Determine the [x, y] coordinate at the center of the cell enclosing the given text.  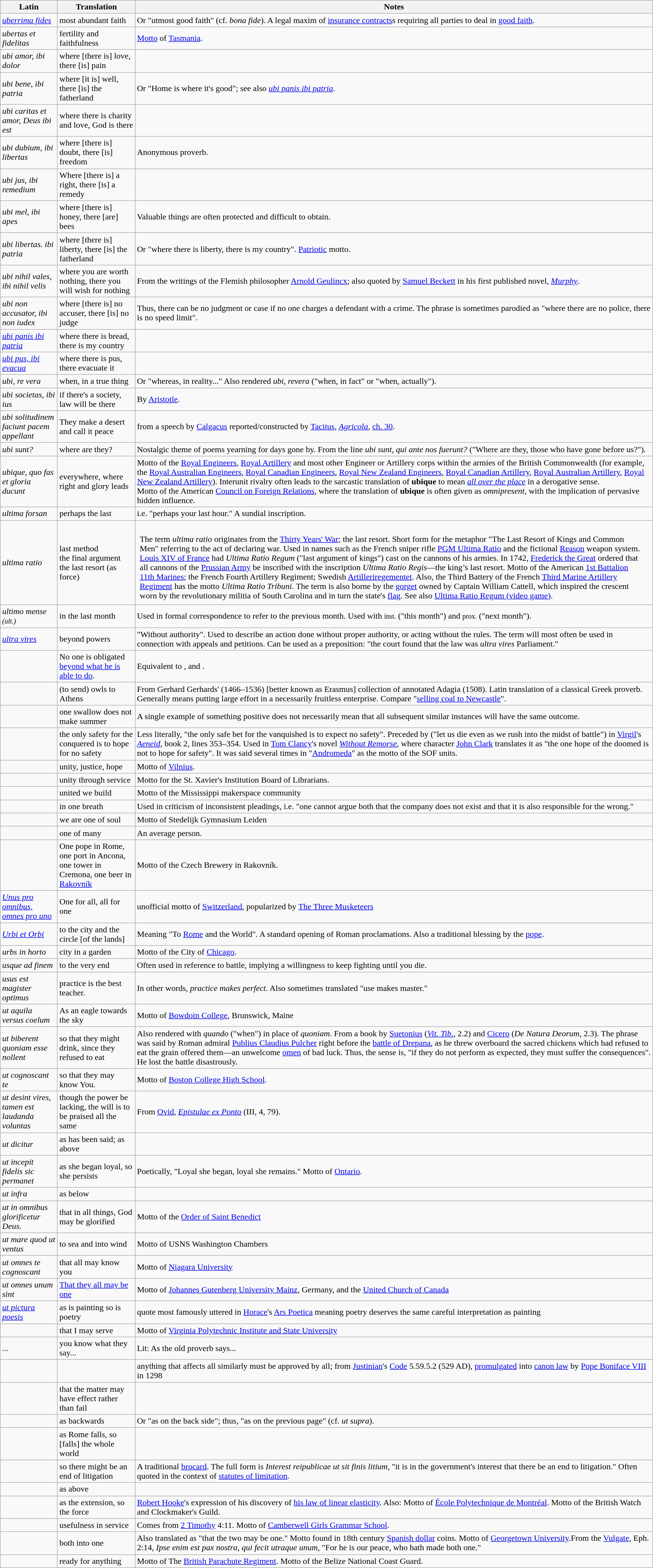
As an eagle towards the sky [96, 1015]
ubi, re vera [29, 381]
... [29, 1348]
in one breath [96, 806]
Equivalent to , and . [394, 666]
unity, justice, hope [96, 767]
Valuable things are often protected and difficult to obtain. [394, 217]
as has been said; as above [96, 1144]
where [there is] no accuser, there [is] no judge [96, 313]
Motto of USNS Washington Chambers [394, 1244]
ubi panis ibi patria [29, 341]
ubi bene, ibi patria [29, 88]
An average person. [394, 833]
we are one of soul [96, 820]
One pope in Rome, one port in Ancona, one tower in Cremona, one beer in Rakovník [96, 865]
ubi sunt? [29, 449]
Motto of Tasmania. [394, 38]
Poetically, "Loyal she began, loyal she remains." Motto of Ontario. [394, 1171]
city in a garden [96, 952]
unofficial motto of Switzerland, popularized by The Three Musketeers [394, 906]
you know what they say... [96, 1348]
Unus pro omnibus, omnes pro uno [29, 906]
ubi libertas. ibi patria [29, 249]
so there might be an end of litigation [96, 1471]
ubi mel, ibi apes [29, 217]
Nostalgic theme of poems yearning for days gone by. From the line ubi sunt, qui ante nos fuerunt? ("Where are they, those who have gone before us?"). [394, 449]
quote most famously uttered in Horace's Ars Poetica meaning poetry deserves the same careful interpretation as painting [394, 1312]
one of many [96, 833]
that in all things, God may be glorified [96, 1217]
Often used in reference to battle, implying a willingness to keep fighting until you die. [394, 965]
ubi pus, ibi evacua [29, 364]
where you are worth nothing, there you will wish for nothing [96, 281]
united we build [96, 793]
ut omnes unum sint [29, 1290]
ready for anything [96, 1561]
Translation [96, 7]
beyond powers [96, 639]
where [there is] doubt, there [is] freedom [96, 152]
ut omnes te cognoscant [29, 1267]
A single example of something positive does not necessarily mean that all subsequent similar instances will have the same outcome. [394, 717]
where [it is] well, there [is] the fatherland [96, 88]
so that they might drink, since they refused to eat [96, 1047]
so that they may know You. [96, 1080]
They make a desert and call it peace [96, 427]
From the writings of the Flemish philosopher Arnold Geulincx; also quoted by Samuel Beckett in his first published novel, Murphy. [394, 281]
ut desint vires, tamen est laudanda voluntas [29, 1112]
ubi jus, ibi remedium [29, 185]
when, in a true thing [96, 381]
Urbi et Orbi [29, 934]
to the city and the circle [of the lands] [96, 934]
ut infra [29, 1194]
everywhere, where right and glory leads [96, 481]
Motto of Stedelijk Gymnasium Leiden [394, 820]
ut pictura poesis [29, 1312]
No one is obligated beyond what he is able to do. [96, 666]
one swallow does not make summer [96, 717]
From Ovid, Epistulae ex Ponto (III, 4, 79). [394, 1112]
both into one [96, 1543]
usefulness in service [96, 1525]
Meaning "To Rome and the World". A standard opening of Roman proclamations. Also a traditional blessing by the pope. [394, 934]
Motto of Bowdoin College, Brunswick, Maine [394, 1015]
practice is the best teacher. [96, 988]
ubi dubium, ibi libertas [29, 152]
if there's a society, law will be there [96, 399]
ubi amor, ibi dolor [29, 61]
Motto of the City of Chicago. [394, 952]
Motto of Vilnius. [394, 767]
where there is bread, there is my country [96, 341]
In other words, practice makes perfect. Also sometimes translated "use makes master." [394, 988]
Motto for the St. Xavier's Institution Board of Librarians. [394, 780]
Lit: As the old proverb says... [394, 1348]
where [there is] honey, there [are] bees [96, 217]
Motto of Johannes Gutenberg University Mainz, Germany, and the United Church of Canada [394, 1290]
Motto of the Order of Saint Benedict [394, 1217]
uberrima fides [29, 20]
ubique, quo fas et gloria ducunt [29, 481]
urbs in horto [29, 952]
(to send) owls to Athens [96, 694]
ultima ratio [29, 562]
Or "as on the back side"; thus, "as on the previous page" (cf. ut supra). [394, 1421]
as above [96, 1489]
ubertas et fidelitas [29, 38]
usus est magister optimus [29, 988]
Or "Home is where it's good"; see also ubi panis ibi patria. [394, 88]
Where [there is] a right, there [is] a remedy [96, 185]
ut cognoscant te [29, 1080]
ut in omnibus glorificetur Deus. [29, 1217]
Anonymous proverb. [394, 152]
in the last month [96, 616]
ubi caritas et amor, Deus ibi est [29, 120]
ut mare quod ut ventus [29, 1244]
as Rome falls, so [falls] the whole world [96, 1444]
Motto of the Czech Brewery in Rakovník. [394, 865]
Used in formal correspondence to refer to the previous month. Used with inst. ("this month") and prox. ("next month"). [394, 616]
ut aquila versus coelum [29, 1015]
ubi non accusator, ibi non iudex [29, 313]
Notes [394, 7]
ut biberent quoniam esse nollent [29, 1047]
where [there is] love, there [is] pain [96, 61]
as below [96, 1194]
where are they? [96, 449]
ultimo mense (ult.) [29, 616]
to sea and into wind [96, 1244]
usque ad finem [29, 965]
ubi societas, ibi ius [29, 399]
last methodthe final argumentthe last resort (as force) [96, 562]
as is painting so is poetry [96, 1312]
Or "whereas, in reality..." Also rendered ubi, revera ("when, in fact" or "when, actually"). [394, 381]
perhaps the last [96, 514]
Motto of The British Parachute Regiment. Motto of the Belize National Coast Guard. [394, 1561]
most abundant faith [96, 20]
that all may know you [96, 1267]
that I may serve [96, 1330]
Motto of Virginia Polytechnic Institute and State University [394, 1330]
Or "where there is liberty, there is my country". Patriotic motto. [394, 249]
that the matter may have effect rather than fail [96, 1398]
ut dicitur [29, 1144]
Motto of Boston College High School. [394, 1080]
as backwards [96, 1421]
fertility and faithfulness [96, 38]
Motto of the Mississippi makerspace community [394, 793]
ut incepit fidelis sic permanet [29, 1171]
from a speech by Calgacus reported/constructed by Tacitus, Agricola, ch. 30. [394, 427]
where [there is] liberty, there [is] the fatherland [96, 249]
though the power be lacking, the will is to be praised all the same [96, 1112]
as the extension, so the force [96, 1507]
Latin [29, 7]
Motto of Niagara University [394, 1267]
as she began loyal, so she persists [96, 1171]
That they all may be one [96, 1290]
ultra vires [29, 639]
where there is pus, there evacuate it [96, 364]
ultima forsan [29, 514]
i.e. "perhaps your last hour." A sundial inscription. [394, 514]
One for all, all for one [96, 906]
to the very end [96, 965]
the only safety for the conquered is to hope for no safety [96, 744]
where there is charity and love, God is there [96, 120]
unity through service [96, 780]
ubi nihil vales, ibi nihil velis [29, 281]
ubi solitudinem faciunt pacem appellant [29, 427]
Comes from 2 Timothy 4:11. Motto of Camberwell Girls Grammar School. [394, 1525]
By Aristotle. [394, 399]
Or "utmost good faith" (cf. bona fide). A legal maxim of insurance contractss requiring all parties to deal in good faith. [394, 20]
